Capture the cell that displays the provided text and extract its (X, Y) central coordinate. 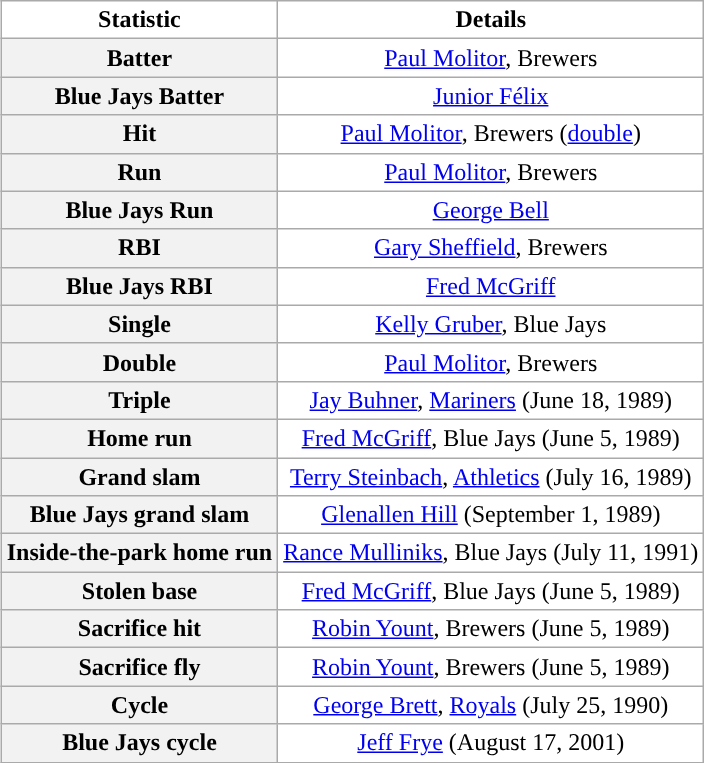
Inside-the-park home run (139, 553)
Sacrifice fly (139, 667)
Terry Steinbach, Athletics (July 16, 1989) (491, 477)
Triple (139, 400)
Junior Félix (491, 96)
Single (139, 324)
Gary Sheffield, Brewers (491, 248)
Blue Jays cycle (139, 743)
Details (491, 20)
Jay Buhner, Mariners (June 18, 1989) (491, 400)
Blue Jays Run (139, 210)
Fred McGriff (491, 286)
Hit (139, 134)
Kelly Gruber, Blue Jays (491, 324)
Blue Jays RBI (139, 286)
Jeff Frye (August 17, 2001) (491, 743)
RBI (139, 248)
Run (139, 172)
Home run (139, 438)
Cycle (139, 705)
George Bell (491, 210)
Glenallen Hill (September 1, 1989) (491, 515)
Batter (139, 58)
Grand slam (139, 477)
George Brett, Royals (July 25, 1990) (491, 705)
Rance Mulliniks, Blue Jays (July 11, 1991) (491, 553)
Statistic (139, 20)
Stolen base (139, 591)
Double (139, 362)
Blue Jays grand slam (139, 515)
Sacrifice hit (139, 629)
Blue Jays Batter (139, 96)
Paul Molitor, Brewers (double) (491, 134)
